For the text-containing cell, return its midpoint in (x, y) coordinate format. 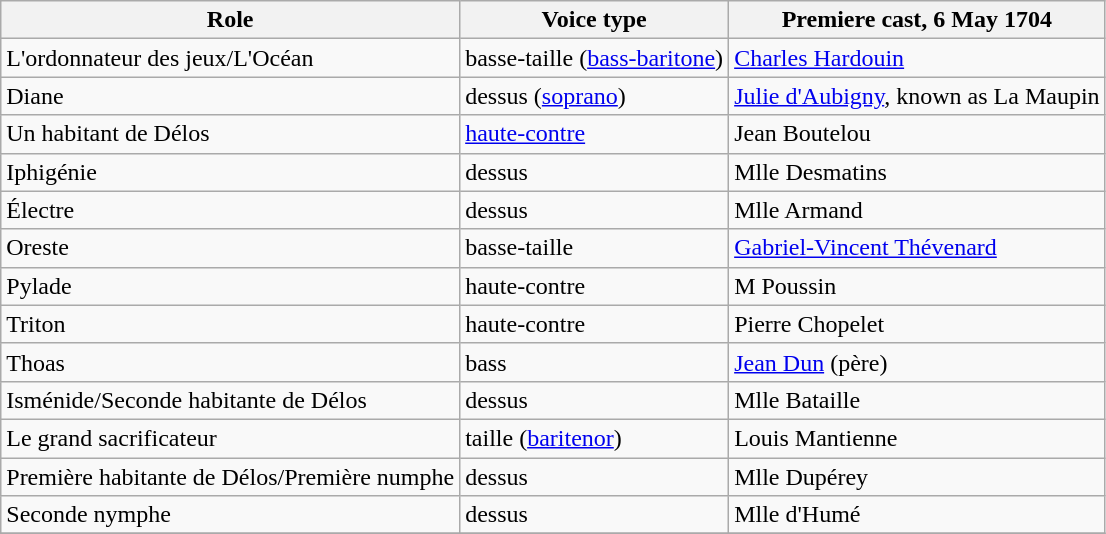
Électre (230, 210)
dessus (soprano) (594, 96)
basse-taille (594, 248)
Mlle Bataille (917, 400)
Première habitante de Délos/Première numphe (230, 477)
Role (230, 20)
Jean Dun (père) (917, 362)
Gabriel-Vincent Thévenard (917, 248)
taille (baritenor) (594, 438)
Isménide/Seconde habitante de Délos (230, 400)
basse-taille (bass-baritone) (594, 58)
L'ordonnateur des jeux/L'Océan (230, 58)
Pierre Chopelet (917, 324)
Jean Boutelou (917, 134)
M Poussin (917, 286)
Seconde nymphe (230, 515)
Voice type (594, 20)
Mlle Dupérey (917, 477)
bass (594, 362)
Un habitant de Délos (230, 134)
Mlle Desmatins (917, 172)
Louis Mantienne (917, 438)
Mlle Armand (917, 210)
Triton (230, 324)
Iphigénie (230, 172)
Pylade (230, 286)
Mlle d'Humé (917, 515)
Le grand sacrificateur (230, 438)
Charles Hardouin (917, 58)
Thoas (230, 362)
Premiere cast, 6 May 1704 (917, 20)
Diane (230, 96)
Oreste (230, 248)
Julie d'Aubigny, known as La Maupin (917, 96)
